Find where the given text appears and provide that cell's center as [x, y] coordinate. 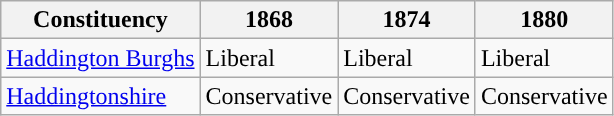
Haddington Burghs [100, 58]
Constituency [100, 20]
1874 [407, 20]
1868 [269, 20]
Haddingtonshire [100, 96]
1880 [544, 20]
